Output the [X, Y] coordinate of the center of the cell containing the given text.  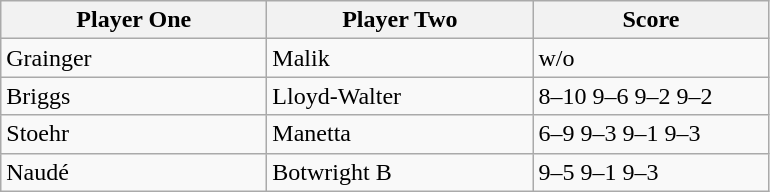
Botwright B [400, 172]
w/o [651, 58]
8–10 9–6 9–2 9–2 [651, 96]
Naudé [134, 172]
Manetta [400, 134]
Lloyd-Walter [400, 96]
Stoehr [134, 134]
Malik [400, 58]
Briggs [134, 96]
Score [651, 20]
Player Two [400, 20]
Player One [134, 20]
6–9 9–3 9–1 9–3 [651, 134]
9–5 9–1 9–3 [651, 172]
Grainger [134, 58]
